Locate the cell with the specified text and output its [x, y] center coordinate. 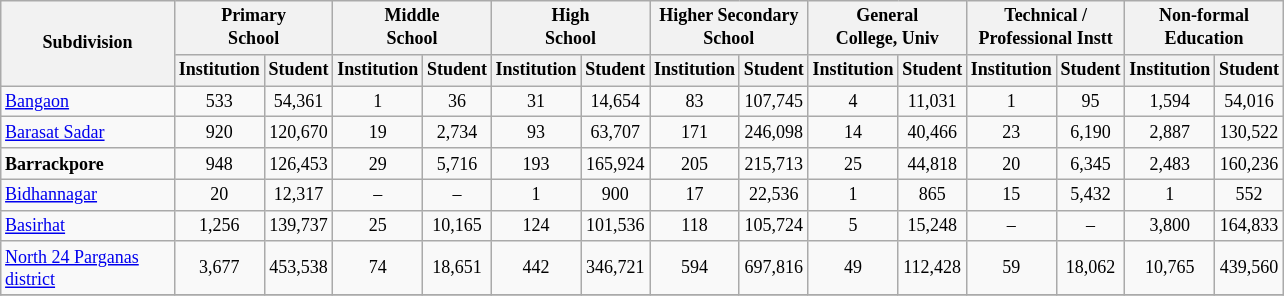
5,716 [458, 164]
101,536 [616, 226]
594 [695, 268]
900 [616, 194]
31 [536, 102]
3,677 [219, 268]
160,236 [1250, 164]
54,361 [298, 102]
865 [932, 194]
18,651 [458, 268]
36 [458, 102]
165,924 [616, 164]
15 [1011, 194]
139,737 [298, 226]
29 [378, 164]
6,190 [1090, 132]
1,256 [219, 226]
54,016 [1250, 102]
63,707 [616, 132]
Higher SecondarySchool [729, 28]
40,466 [932, 132]
126,453 [298, 164]
533 [219, 102]
MiddleSchool [412, 28]
453,538 [298, 268]
120,670 [298, 132]
439,560 [1250, 268]
15,248 [932, 226]
19 [378, 132]
14 [853, 132]
5,432 [1090, 194]
920 [219, 132]
Non-formalEducation [1204, 28]
Basirhat [88, 226]
83 [695, 102]
3,800 [1170, 226]
Bangaon [88, 102]
17 [695, 194]
4 [853, 102]
118 [695, 226]
5 [853, 226]
Bidhannagar [88, 194]
164,833 [1250, 226]
74 [378, 268]
49 [853, 268]
215,713 [774, 164]
105,724 [774, 226]
11,031 [932, 102]
2,887 [1170, 132]
Technical /Professional Instt [1045, 28]
Barasat Sadar [88, 132]
1,594 [1170, 102]
552 [1250, 194]
205 [695, 164]
HighSchool [570, 28]
Barrackpore [88, 164]
Subdivision [88, 44]
22,536 [774, 194]
246,098 [774, 132]
171 [695, 132]
PrimarySchool [253, 28]
442 [536, 268]
2,734 [458, 132]
948 [219, 164]
6,345 [1090, 164]
10,765 [1170, 268]
130,522 [1250, 132]
44,818 [932, 164]
124 [536, 226]
2,483 [1170, 164]
193 [536, 164]
59 [1011, 268]
697,816 [774, 268]
107,745 [774, 102]
23 [1011, 132]
14,654 [616, 102]
North 24 Parganas district [88, 268]
18,062 [1090, 268]
346,721 [616, 268]
93 [536, 132]
GeneralCollege, Univ [887, 28]
95 [1090, 102]
112,428 [932, 268]
12,317 [298, 194]
10,165 [458, 226]
